For the text-containing cell, return its midpoint in (X, Y) coordinate format. 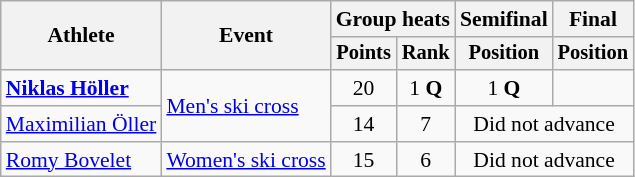
20 (364, 88)
Did not advance (544, 124)
Points (364, 54)
Semifinal (504, 19)
Athlete (82, 36)
Group heats (393, 19)
Event (246, 36)
Men's ski cross (246, 106)
Final (593, 19)
Maximilian Öller (82, 124)
Niklas Höller (82, 88)
14 (364, 124)
7 (426, 124)
Rank (426, 54)
